For the text-containing cell, return its midpoint in (x, y) coordinate format. 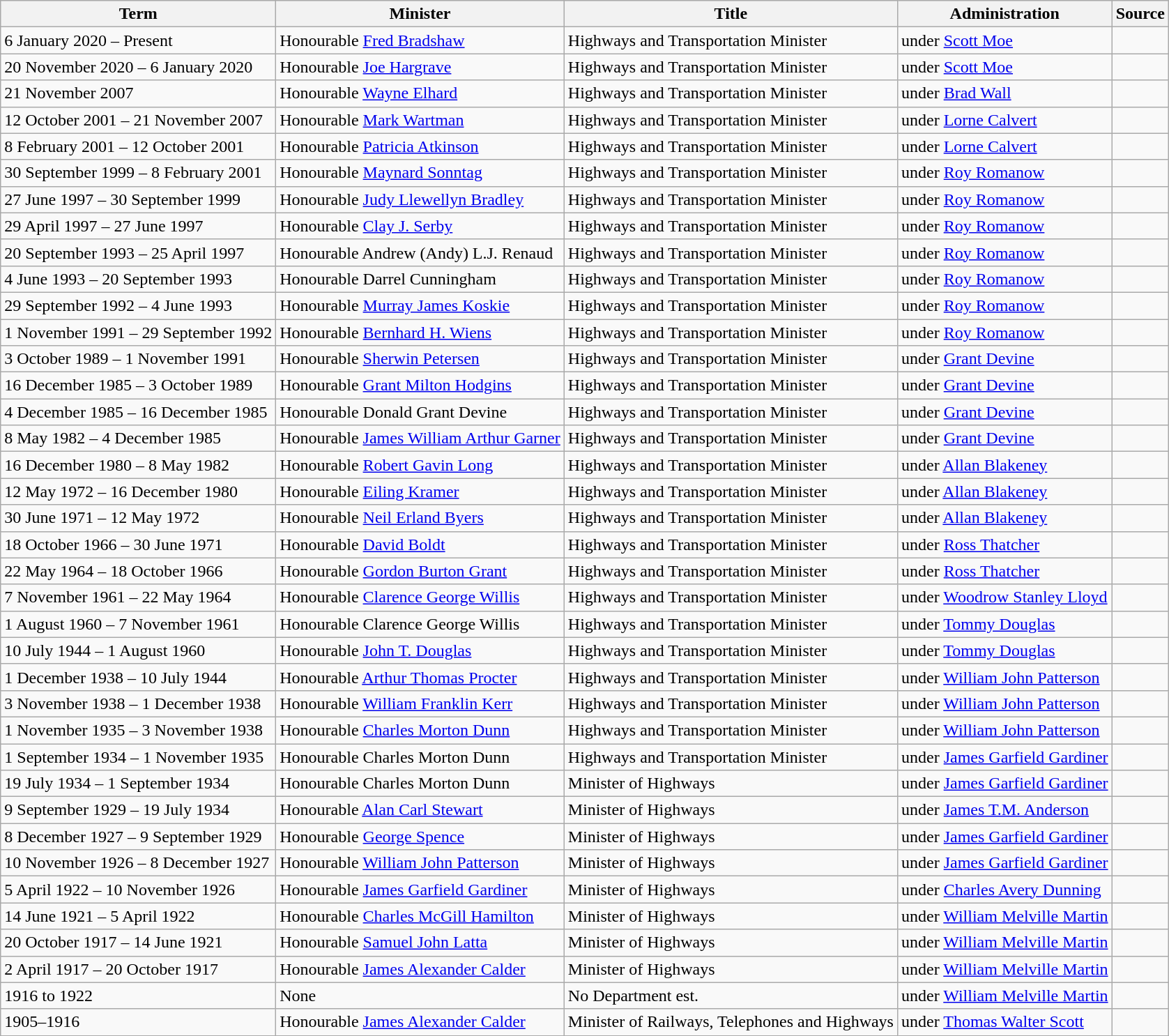
1 August 1960 – 7 November 1961 (138, 624)
29 April 1997 – 27 June 1997 (138, 226)
None (420, 996)
Honourable Joe Hargrave (420, 67)
Honourable John T. Douglas (420, 650)
Term (138, 14)
Honourable William John Patterson (420, 863)
under Brad Wall (1004, 93)
3 October 1989 – 1 November 1991 (138, 359)
12 May 1972 – 16 December 1980 (138, 492)
Honourable Sherwin Petersen (420, 359)
under James T.M. Anderson (1004, 810)
1905–1916 (138, 1022)
8 December 1927 – 9 September 1929 (138, 837)
Honourable Patricia Atkinson (420, 146)
under Charles Avery Dunning (1004, 890)
Honourable Samuel John Latta (420, 943)
2 April 1917 – 20 October 1917 (138, 969)
Honourable Clay J. Serby (420, 226)
6 January 2020 – Present (138, 40)
Honourable James Garfield Gardiner (420, 890)
29 September 1992 – 4 June 1993 (138, 305)
Administration (1004, 14)
Minister of Railways, Telephones and Highways (731, 1022)
20 October 1917 – 14 June 1921 (138, 943)
Honourable James William Arthur Garner (420, 439)
Honourable Charles McGill Hamilton (420, 916)
10 July 1944 – 1 August 1960 (138, 650)
1 November 1991 – 29 September 1992 (138, 333)
Honourable Grant Milton Hodgins (420, 386)
No Department est. (731, 996)
under Woodrow Stanley Lloyd (1004, 597)
Honourable Andrew (Andy) L.J. Renaud (420, 252)
Honourable Darrel Cunningham (420, 279)
14 June 1921 – 5 April 1922 (138, 916)
21 November 2007 (138, 93)
22 May 1964 – 18 October 1966 (138, 571)
20 September 1993 – 25 April 1997 (138, 252)
9 September 1929 – 19 July 1934 (138, 810)
under Thomas Walter Scott (1004, 1022)
18 October 1966 – 30 June 1971 (138, 544)
Honourable Fred Bradshaw (420, 40)
7 November 1961 – 22 May 1964 (138, 597)
16 December 1985 – 3 October 1989 (138, 386)
27 June 1997 – 30 September 1999 (138, 199)
Title (731, 14)
Honourable David Boldt (420, 544)
1916 to 1922 (138, 996)
3 November 1938 – 1 December 1938 (138, 703)
16 December 1980 – 8 May 1982 (138, 465)
8 May 1982 – 4 December 1985 (138, 439)
Honourable Judy Llewellyn Bradley (420, 199)
Honourable George Spence (420, 837)
30 June 1971 – 12 May 1972 (138, 518)
5 April 1922 – 10 November 1926 (138, 890)
1 November 1935 – 3 November 1938 (138, 730)
1 December 1938 – 10 July 1944 (138, 677)
Minister (420, 14)
8 February 2001 – 12 October 2001 (138, 146)
Honourable Neil Erland Byers (420, 518)
4 December 1985 – 16 December 1985 (138, 412)
Honourable Maynard Sonntag (420, 173)
1 September 1934 – 1 November 1935 (138, 756)
Honourable Arthur Thomas Procter (420, 677)
Honourable William Franklin Kerr (420, 703)
4 June 1993 – 20 September 1993 (138, 279)
19 July 1934 – 1 September 1934 (138, 784)
Honourable Bernhard H. Wiens (420, 333)
Honourable Eiling Kramer (420, 492)
Honourable Mark Wartman (420, 120)
30 September 1999 – 8 February 2001 (138, 173)
Honourable Alan Carl Stewart (420, 810)
Source (1140, 14)
Honourable Murray James Koskie (420, 305)
Honourable Robert Gavin Long (420, 465)
12 October 2001 – 21 November 2007 (138, 120)
Honourable Donald Grant Devine (420, 412)
Honourable Wayne Elhard (420, 93)
10 November 1926 – 8 December 1927 (138, 863)
20 November 2020 – 6 January 2020 (138, 67)
Honourable Gordon Burton Grant (420, 571)
